From the cell containing the given text, extract its center point as [X, Y] coordinate. 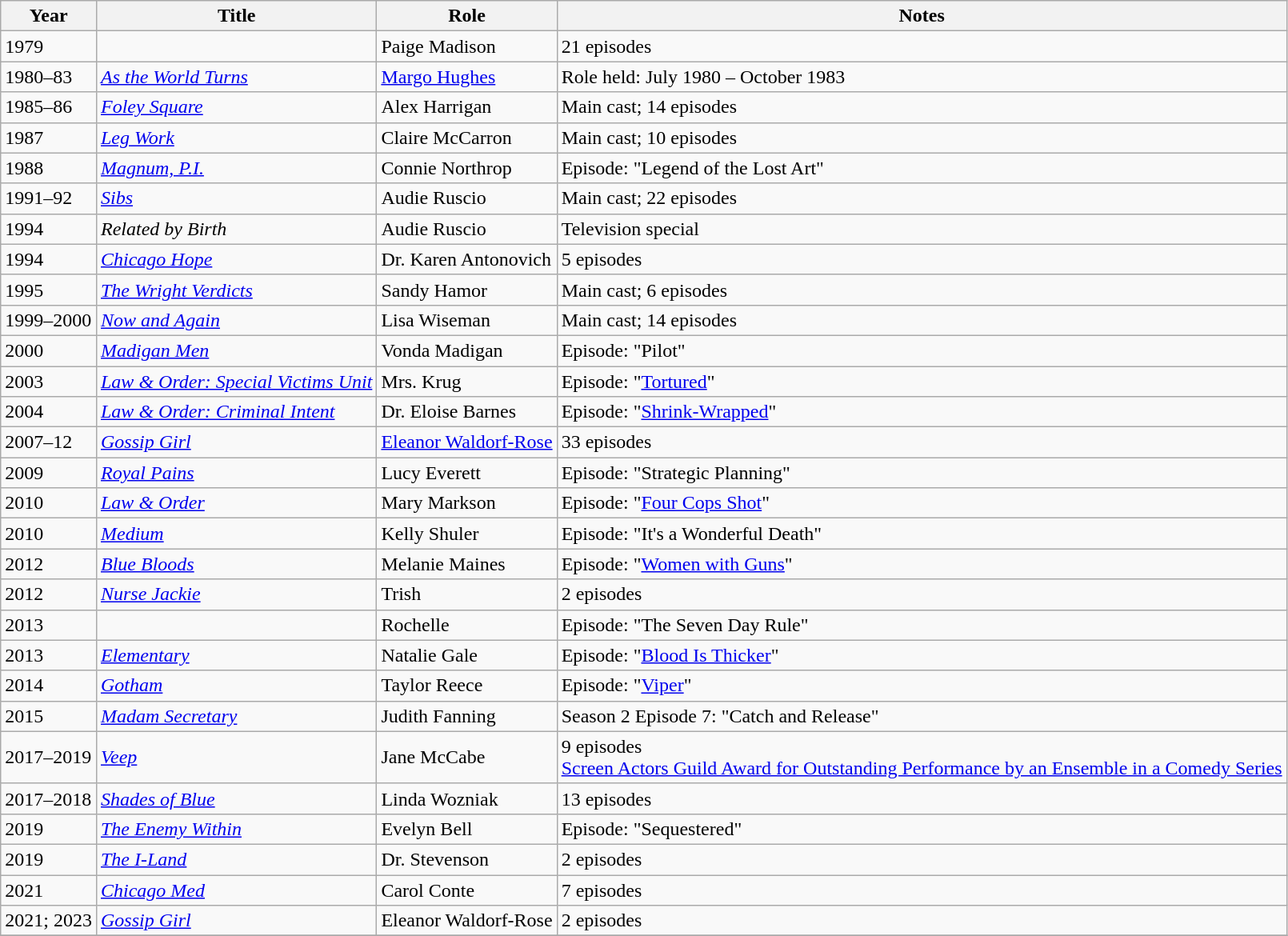
Episode: "Viper" [922, 686]
1995 [49, 290]
1991–92 [49, 198]
The Enemy Within [236, 829]
1987 [49, 138]
Episode: "It's a Wonderful Death" [922, 534]
Nurse Jackie [236, 594]
Episode: "Shrink-Wrapped" [922, 412]
Notes [922, 16]
Episode: "Sequestered" [922, 829]
Season 2 Episode 7: "Catch and Release" [922, 716]
Episode: "Pilot" [922, 350]
Television special [922, 229]
2015 [49, 716]
Lucy Everett [467, 473]
2004 [49, 412]
Medium [236, 534]
2003 [49, 382]
The I-Land [236, 859]
Jane McCabe [467, 757]
Royal Pains [236, 473]
9 episodesScreen Actors Guild Award for Outstanding Performance by an Ensemble in a Comedy Series [922, 757]
Margo Hughes [467, 77]
1988 [49, 168]
2017–2018 [49, 798]
Episode: "The Seven Day Rule" [922, 625]
Evelyn Bell [467, 829]
Role [467, 16]
Main cast; 22 episodes [922, 198]
Related by Birth [236, 229]
21 episodes [922, 46]
1979 [49, 46]
13 episodes [922, 798]
Law & Order [236, 503]
5 episodes [922, 259]
2021 [49, 890]
Kelly Shuler [467, 534]
Vonda Madigan [467, 350]
Alex Harrigan [467, 107]
Foley Square [236, 107]
Blue Bloods [236, 564]
Law & Order: Special Victims Unit [236, 382]
The Wright Verdicts [236, 290]
Episode: "Blood Is Thicker" [922, 655]
Dr. Stevenson [467, 859]
Sibs [236, 198]
2007–12 [49, 442]
Carol Conte [467, 890]
Chicago Hope [236, 259]
Episode: "Tortured" [922, 382]
33 episodes [922, 442]
Judith Fanning [467, 716]
Natalie Gale [467, 655]
Connie Northrop [467, 168]
2009 [49, 473]
Melanie Maines [467, 564]
1980–83 [49, 77]
2017–2019 [49, 757]
1985–86 [49, 107]
Dr. Eloise Barnes [467, 412]
Title [236, 16]
Law & Order: Criminal Intent [236, 412]
Linda Wozniak [467, 798]
Episode: "Women with Guns" [922, 564]
Dr. Karen Antonovich [467, 259]
Mrs. Krug [467, 382]
Claire McCarron [467, 138]
2000 [49, 350]
Veep [236, 757]
Madigan Men [236, 350]
Shades of Blue [236, 798]
Gotham [236, 686]
Sandy Hamor [467, 290]
7 episodes [922, 890]
Main cast; 10 episodes [922, 138]
2014 [49, 686]
As the World Turns [236, 77]
Chicago Med [236, 890]
2021; 2023 [49, 921]
1999–2000 [49, 320]
Rochelle [467, 625]
Episode: "Four Cops Shot" [922, 503]
Lisa Wiseman [467, 320]
Elementary [236, 655]
Episode: "Legend of the Lost Art" [922, 168]
Leg Work [236, 138]
Paige Madison [467, 46]
Mary Markson [467, 503]
Madam Secretary [236, 716]
Trish [467, 594]
Now and Again [236, 320]
Year [49, 16]
Episode: "Strategic Planning" [922, 473]
Role held: July 1980 – October 1983 [922, 77]
Main cast; 6 episodes [922, 290]
Magnum, P.I. [236, 168]
Taylor Reece [467, 686]
